Determine the [x, y] coordinate at the center of the cell enclosing the given text.  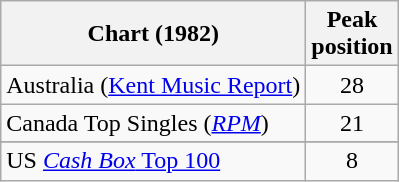
Chart (1982) [154, 34]
Peakposition [352, 34]
28 [352, 85]
US Cash Box Top 100 [154, 161]
8 [352, 161]
Australia (Kent Music Report) [154, 85]
21 [352, 123]
Canada Top Singles (RPM) [154, 123]
